Locate the cell with the specified text and output its [x, y] center coordinate. 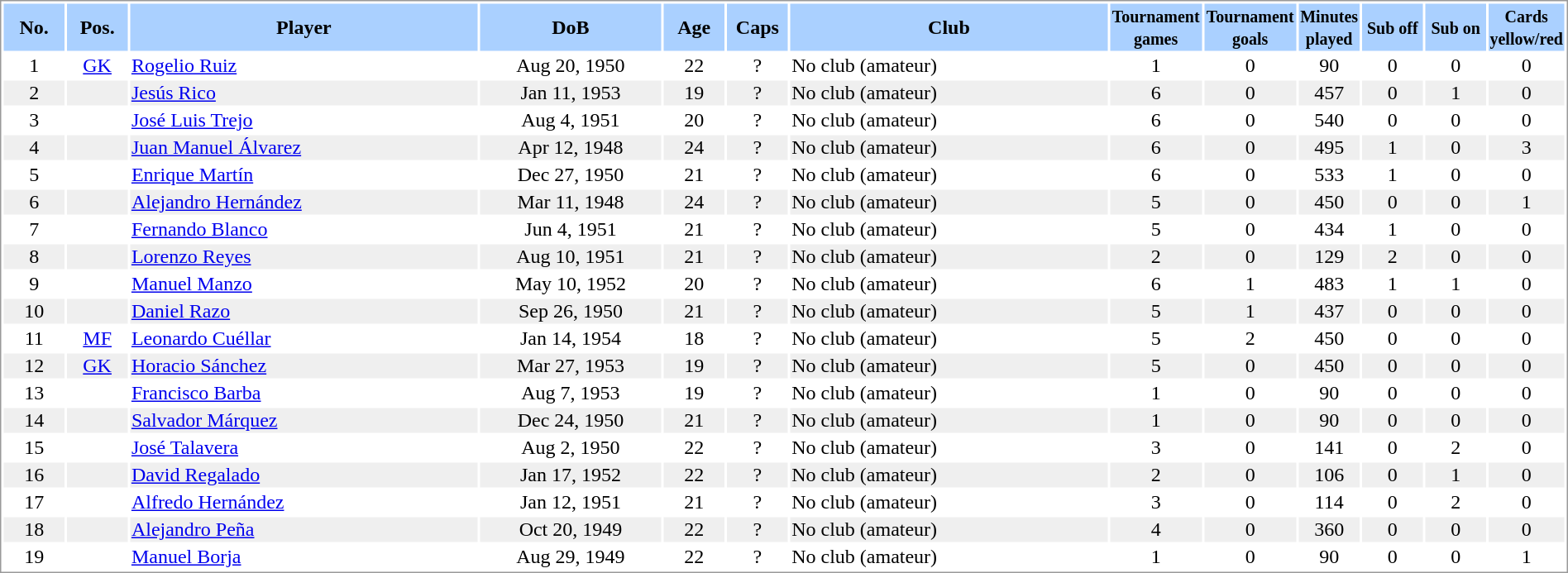
Aug 7, 1953 [571, 393]
Lorenzo Reyes [304, 257]
13 [33, 393]
Aug 29, 1949 [571, 556]
7 [33, 229]
Leonardo Cuéllar [304, 338]
Jun 4, 1951 [571, 229]
Fernando Blanco [304, 229]
Manuel Manzo [304, 284]
Sub off [1393, 26]
May 10, 1952 [571, 284]
Dec 24, 1950 [571, 421]
Pos. [98, 26]
Enrique Martín [304, 174]
106 [1329, 475]
Horacio Sánchez [304, 366]
Jan 12, 1951 [571, 502]
Apr 12, 1948 [571, 148]
Alejandro Hernández [304, 203]
Player [304, 26]
José Luis Trejo [304, 120]
17 [33, 502]
Aug 10, 1951 [571, 257]
Francisco Barba [304, 393]
Mar 27, 1953 [571, 366]
No. [33, 26]
Caps [758, 26]
15 [33, 447]
José Talavera [304, 447]
Jesús Rico [304, 93]
14 [33, 421]
10 [33, 312]
114 [1329, 502]
Juan Manuel Álvarez [304, 148]
16 [33, 475]
Aug 2, 1950 [571, 447]
Aug 4, 1951 [571, 120]
Sep 26, 1950 [571, 312]
Minutesplayed [1329, 26]
Rogelio Ruiz [304, 65]
Tournamentgoals [1250, 26]
Club [949, 26]
MF [98, 338]
129 [1329, 257]
533 [1329, 174]
Daniel Razo [304, 312]
Jan 17, 1952 [571, 475]
Cardsyellow/red [1527, 26]
David Regalado [304, 475]
9 [33, 284]
12 [33, 366]
Manuel Borja [304, 556]
Age [693, 26]
Oct 20, 1949 [571, 530]
Alejandro Peña [304, 530]
Jan 11, 1953 [571, 93]
Jan 14, 1954 [571, 338]
Sub on [1456, 26]
Mar 11, 1948 [571, 203]
DoB [571, 26]
11 [33, 338]
360 [1329, 530]
141 [1329, 447]
540 [1329, 120]
Dec 27, 1950 [571, 174]
437 [1329, 312]
Alfredo Hernández [304, 502]
8 [33, 257]
495 [1329, 148]
434 [1329, 229]
457 [1329, 93]
483 [1329, 284]
Tournamentgames [1156, 26]
Salvador Márquez [304, 421]
Aug 20, 1950 [571, 65]
